Locate the cell with the specified text and output its (x, y) center coordinate. 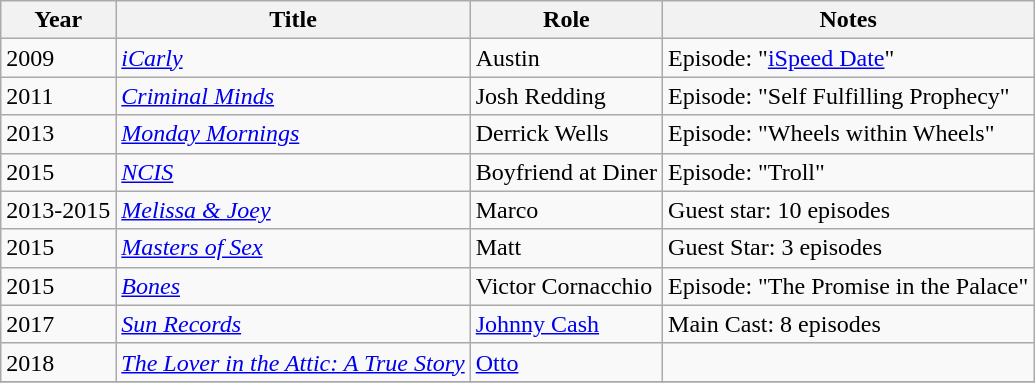
Guest Star: 3 episodes (848, 248)
Episode: "The Promise in the Palace" (848, 286)
2011 (58, 96)
iCarly (293, 58)
Guest star: 10 episodes (848, 210)
2009 (58, 58)
Monday Mornings (293, 134)
Otto (566, 362)
Marco (566, 210)
Title (293, 20)
Episode: "iSpeed Date" (848, 58)
Criminal Minds (293, 96)
Role (566, 20)
Melissa & Joey (293, 210)
NCIS (293, 172)
Josh Redding (566, 96)
2013-2015 (58, 210)
Notes (848, 20)
Main Cast: 8 episodes (848, 324)
Victor Cornacchio (566, 286)
Matt (566, 248)
2013 (58, 134)
Johnny Cash (566, 324)
Year (58, 20)
Episode: "Troll" (848, 172)
2018 (58, 362)
Austin (566, 58)
2017 (58, 324)
Masters of Sex (293, 248)
Sun Records (293, 324)
Bones (293, 286)
Boyfriend at Diner (566, 172)
The Lover in the Attic: A True Story (293, 362)
Derrick Wells (566, 134)
Episode: "Self Fulfilling Prophecy" (848, 96)
Episode: "Wheels within Wheels" (848, 134)
